Output the (x, y) coordinate of the center of the cell containing the given text.  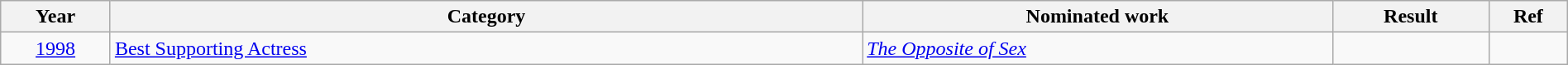
Category (486, 17)
Best Supporting Actress (486, 48)
Result (1411, 17)
Nominated work (1097, 17)
Ref (1528, 17)
The Opposite of Sex (1097, 48)
1998 (56, 48)
Year (56, 17)
